Return (x, y) of the center of cell containing provided text 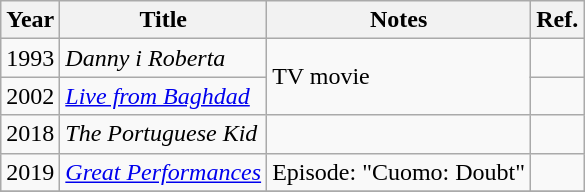
1993 (30, 58)
2018 (30, 134)
Ref. (558, 20)
The Portuguese Kid (164, 134)
Notes (399, 20)
Title (164, 20)
2019 (30, 172)
Live from Baghdad (164, 96)
Great Performances (164, 172)
Episode: "Cuomo: Doubt" (399, 172)
Danny i Roberta (164, 58)
2002 (30, 96)
Year (30, 20)
TV movie (399, 77)
